Output the (X, Y) coordinate of the center of the cell containing the given text.  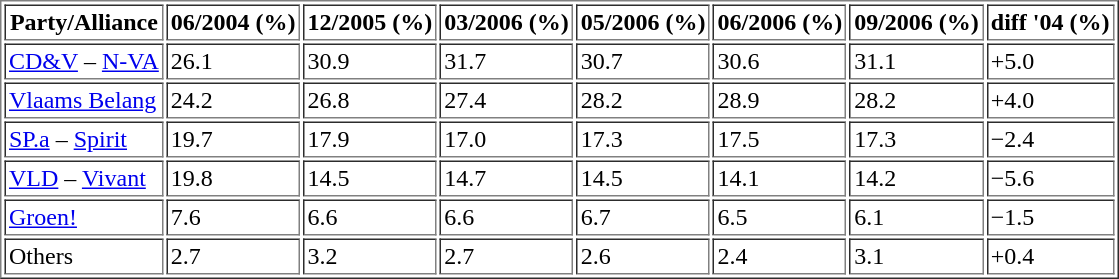
28.9 (780, 100)
Others (84, 256)
05/2006 (%) (643, 22)
26.1 (233, 62)
26.8 (370, 100)
−2.4 (1050, 140)
+0.4 (1050, 256)
17.5 (780, 140)
2.4 (780, 256)
06/2004 (%) (233, 22)
06/2006 (%) (780, 22)
Vlaams Belang (84, 100)
2.6 (643, 256)
30.6 (780, 62)
09/2006 (%) (917, 22)
7.6 (233, 218)
30.7 (643, 62)
−5.6 (1050, 178)
03/2006 (%) (507, 22)
31.1 (917, 62)
17.9 (370, 140)
Party/Alliance (84, 22)
6.5 (780, 218)
30.9 (370, 62)
27.4 (507, 100)
3.1 (917, 256)
24.2 (233, 100)
14.7 (507, 178)
31.7 (507, 62)
CD&V – N-VA (84, 62)
6.7 (643, 218)
diff '04 (%) (1050, 22)
12/2005 (%) (370, 22)
19.8 (233, 178)
+5.0 (1050, 62)
14.1 (780, 178)
17.0 (507, 140)
−1.5 (1050, 218)
14.2 (917, 178)
3.2 (370, 256)
19.7 (233, 140)
+4.0 (1050, 100)
SP.a – Spirit (84, 140)
VLD – Vivant (84, 178)
6.1 (917, 218)
Groen! (84, 218)
